Output the [X, Y] coordinate of the center of the cell containing the given text.  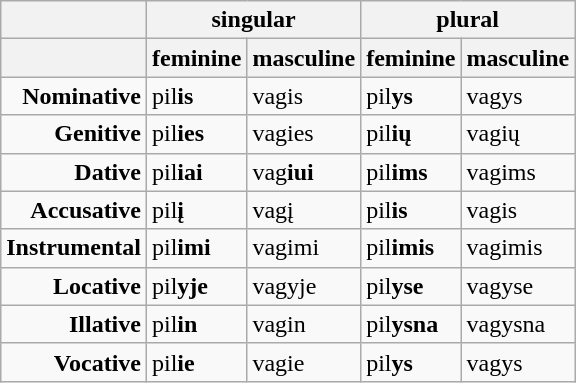
pilysna [411, 324]
Illative [74, 324]
pilimi [196, 248]
pilyje [196, 286]
singular [253, 20]
vagies [304, 134]
pilyse [411, 286]
Vocative [74, 362]
vagimi [304, 248]
piliai [196, 172]
pilies [196, 134]
Instrumental [74, 248]
vagin [304, 324]
vagims [518, 172]
vagių [518, 134]
vagyse [518, 286]
vagysna [518, 324]
vagie [304, 362]
vagyje [304, 286]
pilimis [411, 248]
plural [468, 20]
Locative [74, 286]
pilį [196, 210]
pilin [196, 324]
vagiui [304, 172]
vagimis [518, 248]
Accusative [74, 210]
pilie [196, 362]
vagį [304, 210]
Genitive [74, 134]
pilių [411, 134]
Nominative [74, 96]
Dative [74, 172]
pilims [411, 172]
